For the text-containing cell, return its midpoint in (x, y) coordinate format. 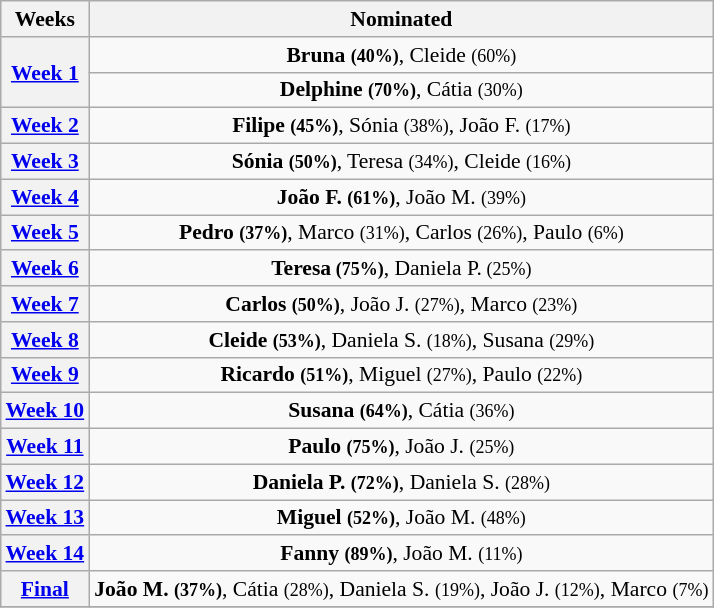
João F. (61%), João M. (39%) (401, 197)
Carlos (50%), João J. (27%), Marco (23%) (401, 304)
Ricardo (51%), Miguel (27%), Paulo (22%) (401, 375)
Week 4 (46, 197)
Fanny (89%), João M. (11%) (401, 554)
Week 7 (46, 304)
Week 13 (46, 518)
Week 9 (46, 375)
Week 6 (46, 269)
Week 8 (46, 340)
Weeks (46, 19)
Daniela P. (72%), Daniela S. (28%) (401, 482)
Week 2 (46, 126)
Final (46, 589)
Nominated (401, 19)
Paulo (75%), João J. (25%) (401, 447)
Bruna (40%), Cleide (60%) (401, 55)
Teresa (75%), Daniela P. (25%) (401, 269)
Sónia (50%), Teresa (34%), Cleide (16%) (401, 162)
Week 10 (46, 411)
Week 3 (46, 162)
Delphine (70%), Cátia (30%) (401, 90)
Week 12 (46, 482)
Cleide (53%), Daniela S. (18%), Susana (29%) (401, 340)
Week 1 (46, 72)
Miguel (52%), João M. (48%) (401, 518)
Week 5 (46, 233)
Pedro (37%), Marco (31%), Carlos (26%), Paulo (6%) (401, 233)
João M. (37%), Cátia (28%), Daniela S. (19%), João J. (12%), Marco (7%) (401, 589)
Susana (64%), Cátia (36%) (401, 411)
Week 11 (46, 447)
Week 14 (46, 554)
Filipe (45%), Sónia (38%), João F. (17%) (401, 126)
